Locate the cell with the specified text and output its (x, y) center coordinate. 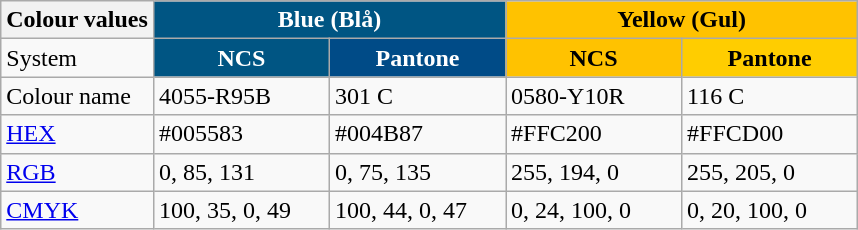
0, 85, 131 (241, 172)
#004B87 (417, 134)
System (78, 58)
Yellow (Gul) (682, 20)
116 C (770, 96)
0, 24, 100, 0 (594, 210)
301 C (417, 96)
100, 35, 0, 49 (241, 210)
#FFC200 (594, 134)
0, 20, 100, 0 (770, 210)
4055-R95B (241, 96)
#005583 (241, 134)
RGB (78, 172)
HEX (78, 134)
0, 75, 135 (417, 172)
255, 194, 0 (594, 172)
0580-Y10R (594, 96)
Blue (Blå) (329, 20)
Colour name (78, 96)
Colour values (78, 20)
CMYK (78, 210)
255, 205, 0 (770, 172)
#FFCD00 (770, 134)
100, 44, 0, 47 (417, 210)
